Locate the cell with the specified text and output its (X, Y) center coordinate. 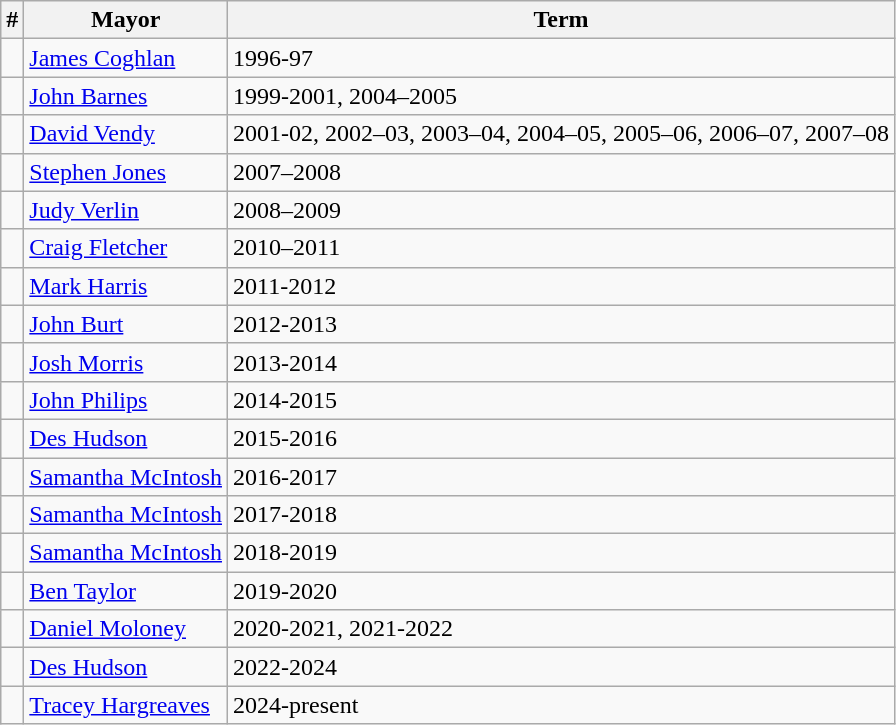
2011-2012 (562, 286)
David Vendy (126, 134)
2001-02, 2002–03, 2003–04, 2004–05, 2005–06, 2006–07, 2007–08 (562, 134)
2010–2011 (562, 248)
James Coghlan (126, 58)
Judy Verlin (126, 210)
Stephen Jones (126, 172)
2007–2008 (562, 172)
Daniel Moloney (126, 629)
1999-2001, 2004–2005 (562, 96)
2015-2016 (562, 438)
# (12, 20)
John Burt (126, 324)
Craig Fletcher (126, 248)
2017-2018 (562, 515)
2022-2024 (562, 667)
2013-2014 (562, 362)
Mark Harris (126, 286)
Josh Morris (126, 362)
2014-2015 (562, 400)
2012-2013 (562, 324)
1996-97 (562, 58)
2008–2009 (562, 210)
Ben Taylor (126, 591)
2016-2017 (562, 477)
2024-present (562, 705)
John Philips (126, 400)
2018-2019 (562, 553)
2020-2021, 2021-2022 (562, 629)
John Barnes (126, 96)
2019-2020 (562, 591)
Mayor (126, 20)
Term (562, 20)
Tracey Hargreaves (126, 705)
